Output the [X, Y] coordinate of the center of the cell containing the given text.  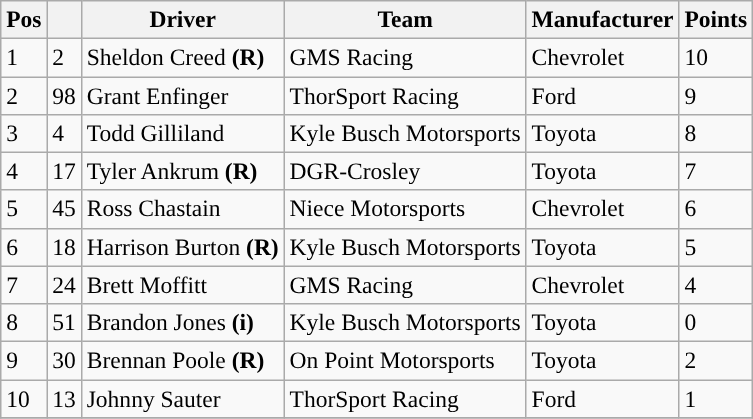
51 [64, 322]
Manufacturer [602, 19]
30 [64, 360]
13 [64, 398]
DGR-Crosley [405, 171]
Todd Gilliland [182, 133]
Niece Motorsports [405, 209]
18 [64, 247]
Brennan Poole (R) [182, 360]
Johnny Sauter [182, 398]
45 [64, 209]
Sheldon Creed (R) [182, 57]
3 [24, 133]
24 [64, 285]
Grant Enfinger [182, 95]
0 [716, 322]
17 [64, 171]
Driver [182, 19]
Pos [24, 19]
Brandon Jones (i) [182, 322]
Team [405, 19]
On Point Motorsports [405, 360]
Brett Moffitt [182, 285]
Tyler Ankrum (R) [182, 171]
Ross Chastain [182, 209]
98 [64, 95]
Harrison Burton (R) [182, 247]
Points [716, 19]
